Locate the cell with the specified text and output its (x, y) center coordinate. 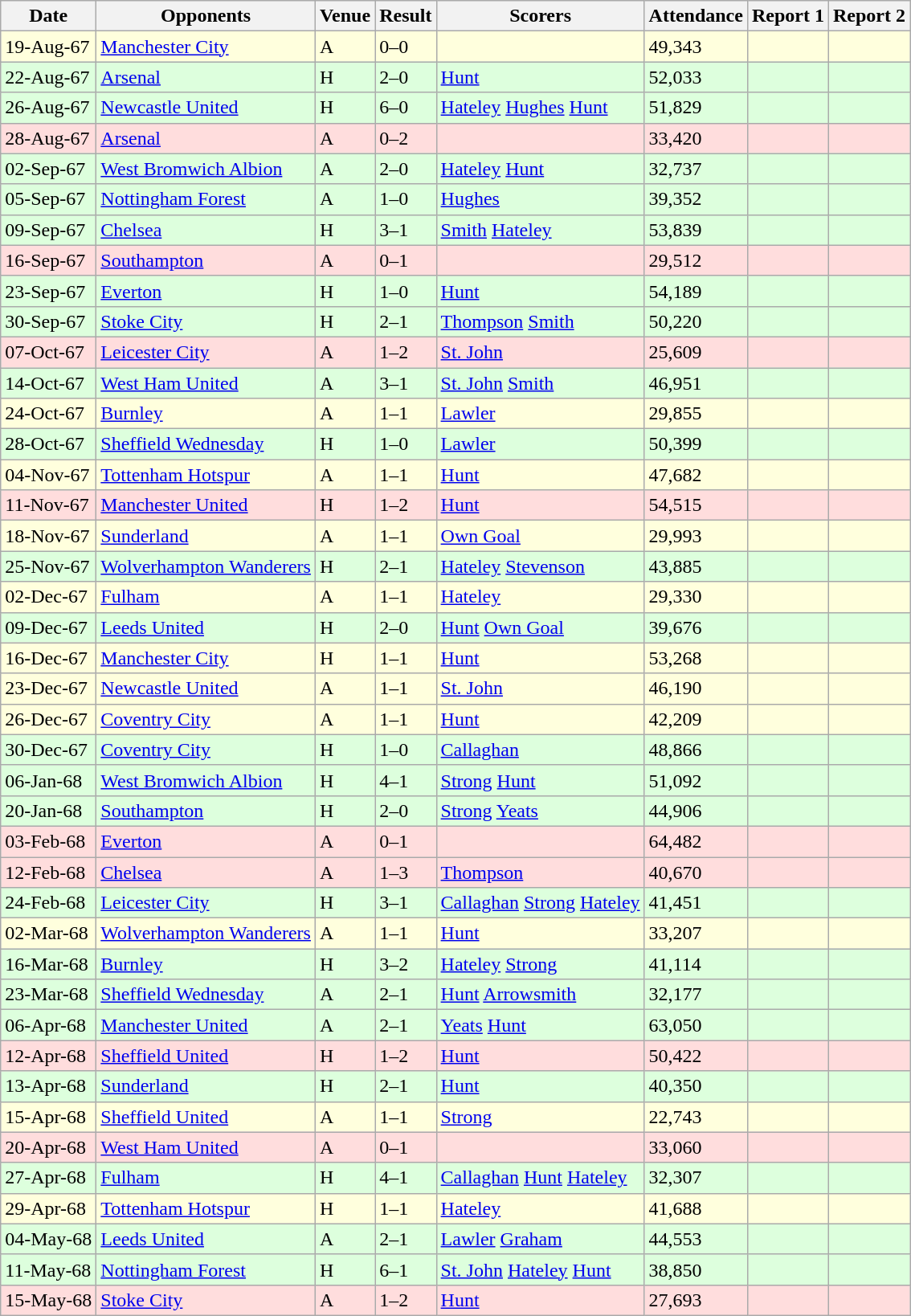
Hateley Stevenson (540, 566)
29,512 (696, 260)
02-Sep-67 (48, 169)
04-Nov-67 (48, 475)
12-Apr-68 (48, 1056)
13-Apr-68 (48, 1086)
11-Nov-67 (48, 505)
24-Oct-67 (48, 414)
22-Aug-67 (48, 77)
02-Mar-68 (48, 934)
11-May-68 (48, 1269)
49,343 (696, 47)
Date (48, 16)
Callaghan Strong Hateley (540, 903)
50,422 (696, 1056)
0–2 (406, 138)
Hateley Strong (540, 964)
6–0 (406, 108)
Hughes (540, 199)
Venue (345, 16)
3–2 (406, 964)
Hunt Arrowsmith (540, 995)
23-Sep-67 (48, 291)
54,189 (696, 291)
6–1 (406, 1269)
16-Dec-67 (48, 658)
Hunt Own Goal (540, 627)
12-Feb-68 (48, 872)
39,352 (696, 199)
27-Apr-68 (48, 1178)
53,268 (696, 658)
28-Oct-67 (48, 444)
20-Jan-68 (48, 811)
06-Jan-68 (48, 780)
29,993 (696, 536)
54,515 (696, 505)
Report 2 (869, 16)
Strong (540, 1117)
15-May-68 (48, 1300)
Callaghan Hunt Hateley (540, 1178)
38,850 (696, 1269)
33,207 (696, 934)
Attendance (696, 16)
07-Oct-67 (48, 352)
46,190 (696, 689)
51,829 (696, 108)
Thompson Smith (540, 321)
Strong Hunt (540, 780)
09-Sep-67 (48, 230)
53,839 (696, 230)
Hateley Hughes Hunt (540, 108)
Report 1 (787, 16)
51,092 (696, 780)
40,670 (696, 872)
Lawler Graham (540, 1239)
25-Nov-67 (48, 566)
Yeats Hunt (540, 1025)
32,307 (696, 1178)
16-Mar-68 (48, 964)
Smith Hateley (540, 230)
32,737 (696, 169)
27,693 (696, 1300)
Own Goal (540, 536)
26-Dec-67 (48, 719)
44,553 (696, 1239)
18-Nov-67 (48, 536)
29,330 (696, 597)
22,743 (696, 1117)
14-Oct-67 (48, 383)
Opponents (206, 16)
25,609 (696, 352)
28-Aug-67 (48, 138)
Thompson (540, 872)
St. John Hateley Hunt (540, 1269)
41,688 (696, 1208)
0–0 (406, 47)
Hateley Hunt (540, 169)
48,866 (696, 750)
03-Feb-68 (48, 841)
23-Mar-68 (48, 995)
39,676 (696, 627)
43,885 (696, 566)
33,060 (696, 1147)
64,482 (696, 841)
44,906 (696, 811)
46,951 (696, 383)
50,399 (696, 444)
19-Aug-67 (48, 47)
63,050 (696, 1025)
Result (406, 16)
Scorers (540, 16)
26-Aug-67 (48, 108)
20-Apr-68 (48, 1147)
04-May-68 (48, 1239)
30-Dec-67 (48, 750)
47,682 (696, 475)
50,220 (696, 321)
42,209 (696, 719)
09-Dec-67 (48, 627)
29,855 (696, 414)
33,420 (696, 138)
41,451 (696, 903)
40,350 (696, 1086)
Callaghan (540, 750)
05-Sep-67 (48, 199)
23-Dec-67 (48, 689)
41,114 (696, 964)
St. John Smith (540, 383)
32,177 (696, 995)
24-Feb-68 (48, 903)
30-Sep-67 (48, 321)
02-Dec-67 (48, 597)
Strong Yeats (540, 811)
52,033 (696, 77)
29-Apr-68 (48, 1208)
06-Apr-68 (48, 1025)
1–3 (406, 872)
15-Apr-68 (48, 1117)
16-Sep-67 (48, 260)
